Identify which cell holds the provided text, then report its (X, Y) central coordinate. 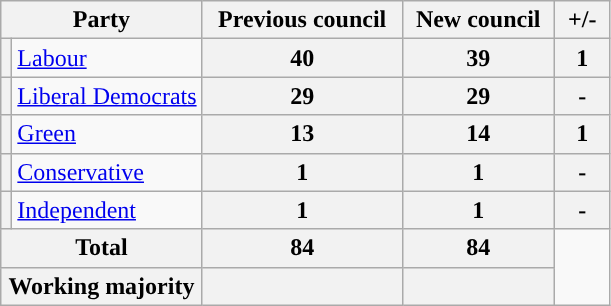
Working majority (102, 286)
14 (478, 134)
Party (102, 20)
13 (302, 134)
Conservative (107, 172)
Previous council (302, 20)
Labour (107, 58)
40 (302, 58)
39 (478, 58)
New council (478, 20)
Green (107, 134)
Independent (107, 210)
Total (102, 248)
+/- (582, 20)
Liberal Democrats (107, 96)
